Detect which cell encompasses the target text, then output its (x, y) center coordinate. 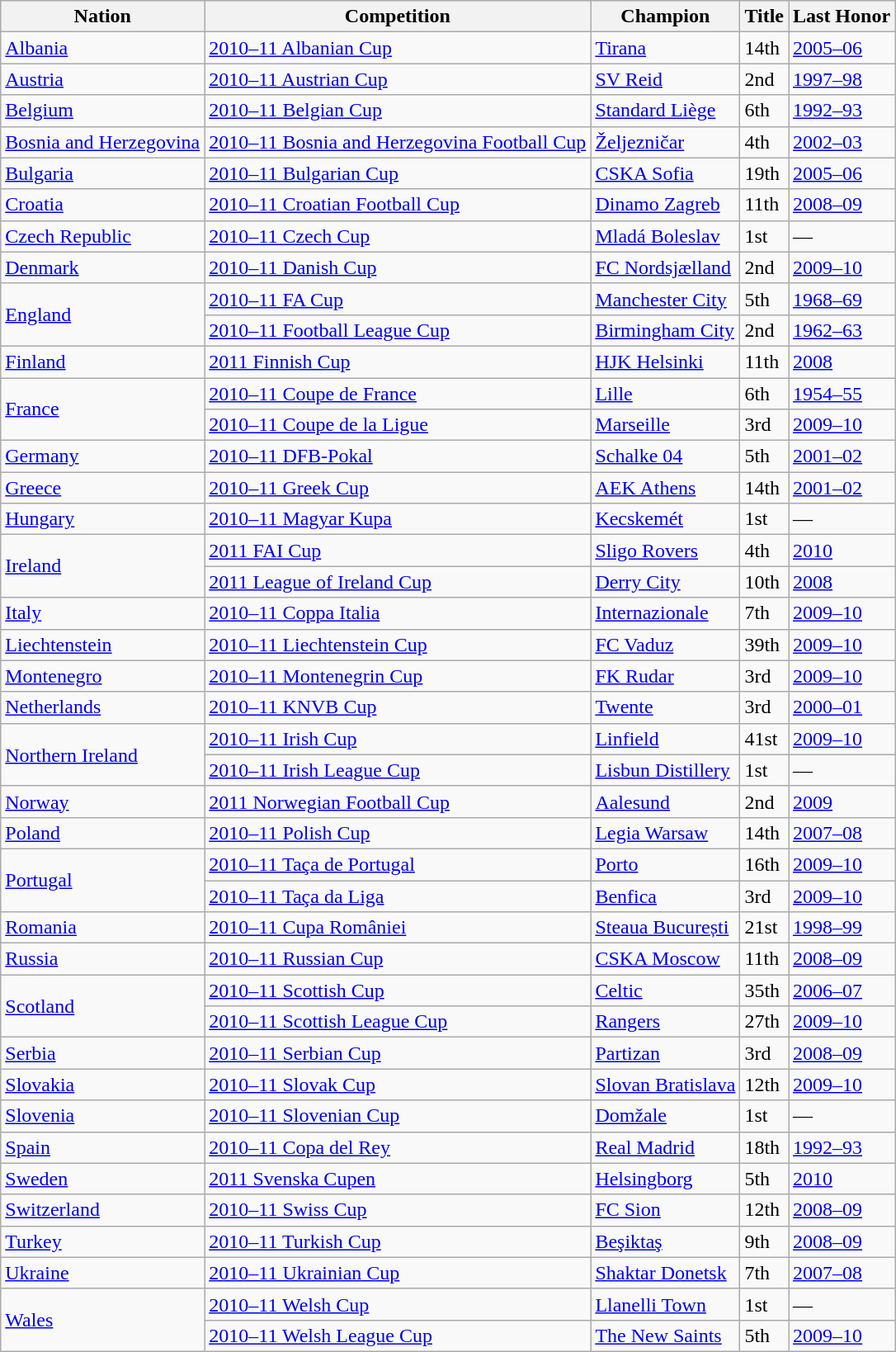
2010–11 Coppa Italia (398, 613)
35th (764, 990)
Switzerland (102, 1210)
AEK Athens (665, 488)
2010–11 Coupe de la Ligue (398, 425)
Germany (102, 456)
Ukraine (102, 1273)
2010–11 Montenegrin Cup (398, 676)
2010–11 Bulgarian Cup (398, 173)
Shaktar Donetsk (665, 1273)
Champion (665, 17)
FC Sion (665, 1210)
Internazionale (665, 613)
2010–11 Scottish League Cup (398, 1022)
Russia (102, 959)
Netherlands (102, 707)
2010–11 Welsh League Cup (398, 1335)
Competition (398, 17)
Aalesund (665, 801)
Lisbun Distillery (665, 770)
2010–11 Serbian Cup (398, 1053)
FC Vaduz (665, 645)
Croatia (102, 205)
2011 League of Ireland Cup (398, 582)
2010–11 Russian Cup (398, 959)
Twente (665, 707)
Birmingham City (665, 330)
2010–11 Cupa României (398, 928)
2011 Svenska Cupen (398, 1179)
2010–11 Taça da Liga (398, 896)
Željezničar (665, 142)
2010–11 Slovenian Cup (398, 1116)
Celtic (665, 990)
1954–55 (842, 394)
2009 (842, 801)
Finland (102, 362)
CSKA Sofia (665, 173)
2010–11 Taça de Portugal (398, 864)
Real Madrid (665, 1147)
Slovan Bratislava (665, 1085)
2002–03 (842, 142)
HJK Helsinki (665, 362)
Italy (102, 613)
Serbia (102, 1053)
27th (764, 1022)
2010–11 Irish League Cup (398, 770)
1998–99 (842, 928)
2010–11 Belgian Cup (398, 111)
2006–07 (842, 990)
2011 Norwegian Football Cup (398, 801)
2010–11 Austrian Cup (398, 79)
Helsingborg (665, 1179)
Sweden (102, 1179)
2010–11 Coupe de France (398, 394)
Beşiktaş (665, 1241)
Legia Warsaw (665, 833)
2010–11 Bosnia and Herzegovina Football Cup (398, 142)
2011 FAI Cup (398, 551)
2010–11 Polish Cup (398, 833)
Slovenia (102, 1116)
Denmark (102, 267)
2010–11 Greek Cup (398, 488)
SV Reid (665, 79)
Romania (102, 928)
19th (764, 173)
Nation (102, 17)
2010–11 Ukrainian Cup (398, 1273)
2010–11 Copa del Rey (398, 1147)
2010–11 Czech Cup (398, 236)
Bulgaria (102, 173)
2011 Finnish Cup (398, 362)
France (102, 409)
Kecskemét (665, 519)
2010–11 KNVB Cup (398, 707)
Domžale (665, 1116)
21st (764, 928)
FC Nordsjælland (665, 267)
2010–11 Irish Cup (398, 739)
2010–11 Swiss Cup (398, 1210)
2000–01 (842, 707)
Sligo Rovers (665, 551)
Benfica (665, 896)
Portugal (102, 880)
2010–11 Albanian Cup (398, 48)
Turkey (102, 1241)
FK Rudar (665, 676)
Derry City (665, 582)
Steaua București (665, 928)
2010–11 Liechtenstein Cup (398, 645)
Spain (102, 1147)
Austria (102, 79)
CSKA Moscow (665, 959)
Poland (102, 833)
2010–11 Danish Cup (398, 267)
Norway (102, 801)
Slovakia (102, 1085)
Czech Republic (102, 236)
Standard Liège (665, 111)
1997–98 (842, 79)
2010–11 Football League Cup (398, 330)
Porto (665, 864)
Manchester City (665, 299)
Liechtenstein (102, 645)
39th (764, 645)
Hungary (102, 519)
Northern Ireland (102, 754)
18th (764, 1147)
9th (764, 1241)
Schalke 04 (665, 456)
England (102, 314)
10th (764, 582)
Scotland (102, 1006)
1968–69 (842, 299)
2010–11 DFB-Pokal (398, 456)
Greece (102, 488)
2010–11 Slovak Cup (398, 1085)
1962–63 (842, 330)
Belgium (102, 111)
Title (764, 17)
Llanelli Town (665, 1304)
Marseille (665, 425)
Wales (102, 1320)
Montenegro (102, 676)
Ireland (102, 566)
2010–11 Scottish Cup (398, 990)
The New Saints (665, 1335)
16th (764, 864)
2010–11 Magyar Kupa (398, 519)
Albania (102, 48)
2010–11 Croatian Football Cup (398, 205)
Tirana (665, 48)
Partizan (665, 1053)
Lille (665, 394)
Linfield (665, 739)
Rangers (665, 1022)
2010–11 FA Cup (398, 299)
2010–11 Turkish Cup (398, 1241)
Last Honor (842, 17)
41st (764, 739)
Dinamo Zagreb (665, 205)
Bosnia and Herzegovina (102, 142)
Mladá Boleslav (665, 236)
2010–11 Welsh Cup (398, 1304)
